Return the (x, y) coordinate for the center point of the cell that contains the specified text.  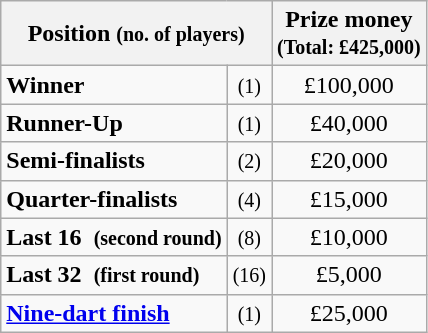
Last 32 (first round) (114, 275)
Position (no. of players) (136, 34)
Last 16 (second round) (114, 237)
(4) (249, 199)
£40,000 (350, 123)
£20,000 (350, 161)
Nine-dart finish (114, 313)
(16) (249, 275)
Prize money(Total: £425,000) (350, 34)
(2) (249, 161)
Quarter-finalists (114, 199)
£25,000 (350, 313)
£10,000 (350, 237)
(8) (249, 237)
Runner-Up (114, 123)
£5,000 (350, 275)
Semi-finalists (114, 161)
Winner (114, 85)
£15,000 (350, 199)
£100,000 (350, 85)
